Identify which cell holds the provided text, then report its (x, y) central coordinate. 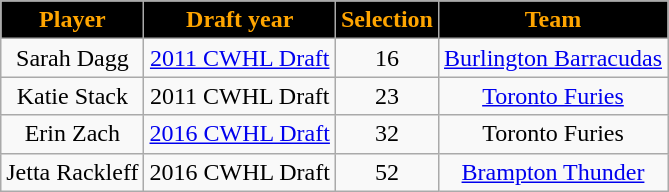
Katie Stack (72, 96)
16 (386, 58)
Player (72, 20)
Team (552, 20)
Burlington Barracudas (552, 58)
Jetta Rackleff (72, 172)
52 (386, 172)
Erin Zach (72, 134)
Draft year (240, 20)
Sarah Dagg (72, 58)
Brampton Thunder (552, 172)
23 (386, 96)
32 (386, 134)
Selection (386, 20)
